Search for the cell housing the specified text and yield its [X, Y] center coordinate. 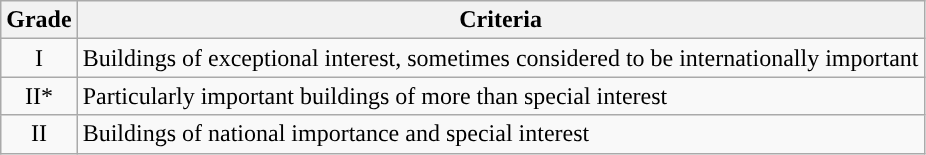
Particularly important buildings of more than special interest [500, 96]
I [39, 58]
Criteria [500, 20]
II* [39, 96]
Buildings of exceptional interest, sometimes considered to be internationally important [500, 58]
Buildings of national importance and special interest [500, 134]
Grade [39, 20]
II [39, 134]
